Return the [x, y] coordinate for the center point of the cell that contains the specified text.  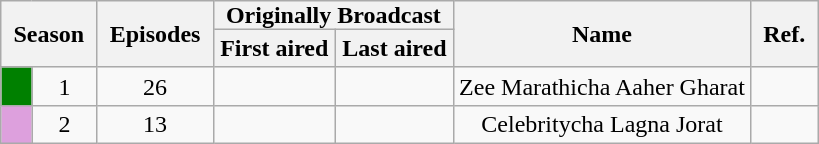
Last aired [394, 48]
13 [155, 124]
Originally Broadcast [333, 15]
Episodes [155, 34]
Zee Marathicha Aaher Gharat [602, 86]
First aired [274, 48]
2 [64, 124]
26 [155, 86]
Name [602, 34]
Ref. [784, 34]
Season [49, 34]
1 [64, 86]
Celebritycha Lagna Jorat [602, 124]
